Determine the [X, Y] coordinate at the center of the cell enclosing the given text.  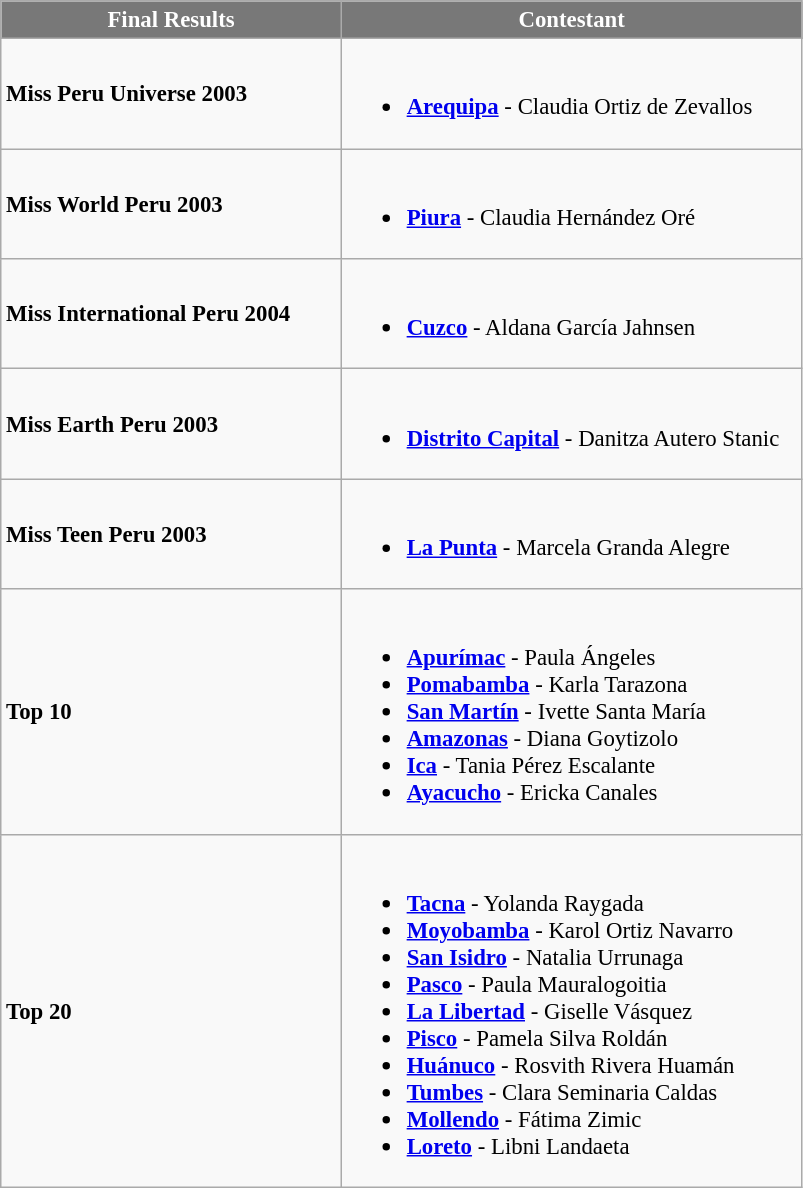
Top 10 [172, 712]
Piura - Claudia Hernández Oré [572, 204]
Miss Earth Peru 2003 [172, 424]
Miss Peru Universe 2003 [172, 94]
Arequipa - Claudia Ortiz de Zevallos [572, 94]
Final Results [172, 20]
La Punta - Marcela Granda Alegre [572, 534]
Cuzco - Aldana García Jahnsen [572, 314]
Miss Teen Peru 2003 [172, 534]
Miss World Peru 2003 [172, 204]
Contestant [572, 20]
Miss International Peru 2004 [172, 314]
Top 20 [172, 1010]
Distrito Capital - Danitza Autero Stanic [572, 424]
